Scan for the cell matching the given text and deliver its (X, Y) coordinate at center. 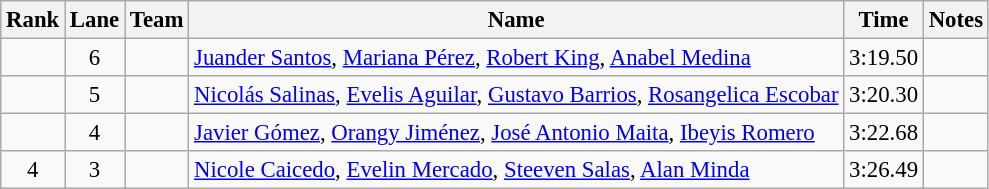
3:20.30 (884, 95)
Juander Santos, Mariana Pérez, Robert King, Anabel Medina (516, 58)
Nicolás Salinas, Evelis Aguilar, Gustavo Barrios, Rosangelica Escobar (516, 95)
Javier Gómez, Orangy Jiménez, José Antonio Maita, Ibeyis Romero (516, 133)
Rank (33, 20)
Nicole Caicedo, Evelin Mercado, Steeven Salas, Alan Minda (516, 170)
Team (157, 20)
5 (95, 95)
Lane (95, 20)
Time (884, 20)
Name (516, 20)
3:22.68 (884, 133)
3:19.50 (884, 58)
6 (95, 58)
Notes (956, 20)
3:26.49 (884, 170)
3 (95, 170)
